Locate the cell with the specified text and output its [x, y] center coordinate. 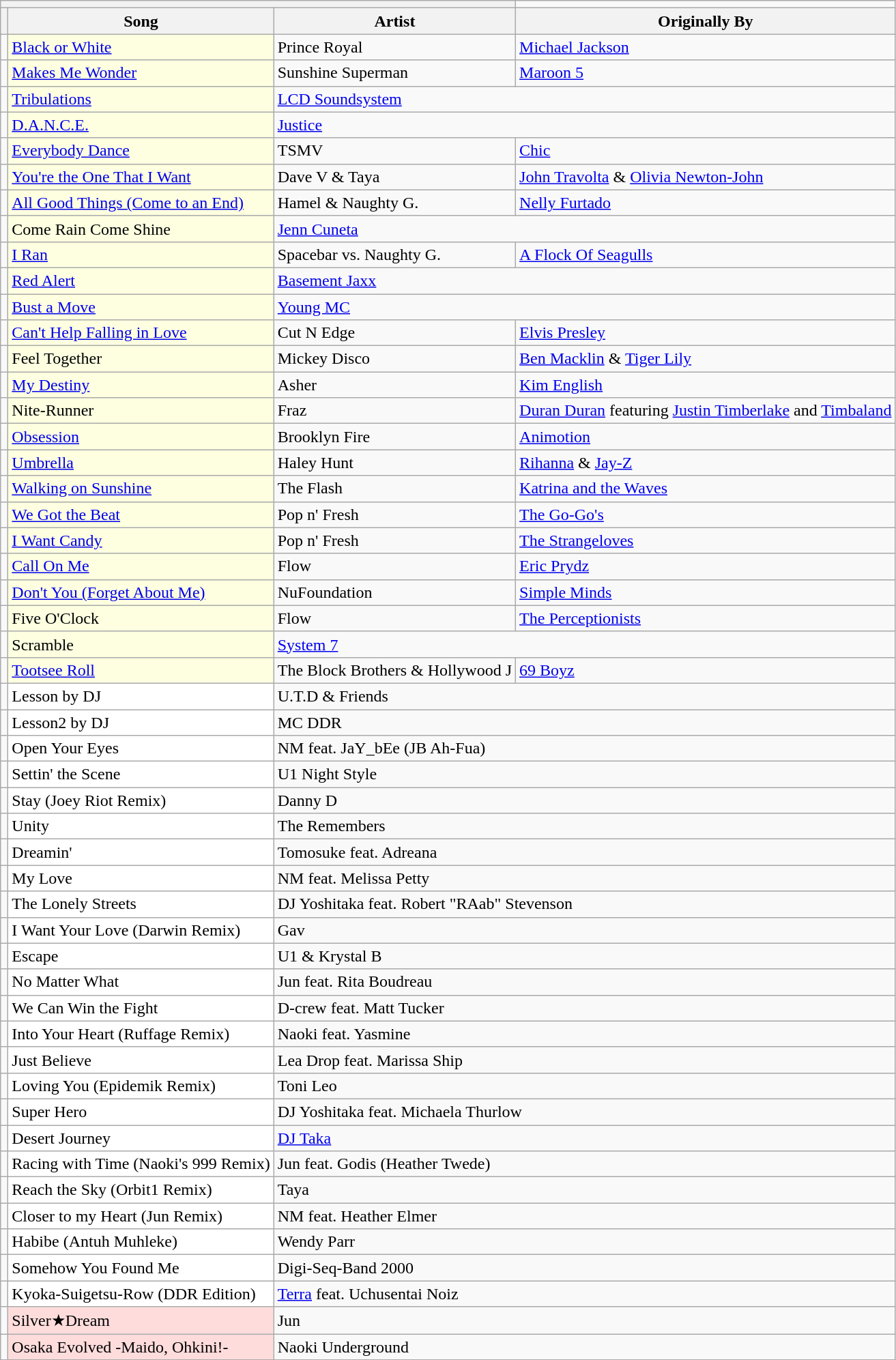
Makes Me Wonder [141, 73]
Habibe (Antuh Muhleke) [141, 1242]
Call On Me [141, 566]
DJ Yoshitaka feat. Michaela Thurlow [584, 1112]
The Lonely Streets [141, 904]
Jun feat. Godis (Heather Twede) [584, 1164]
Young MC [584, 306]
The Flash [394, 489]
A Flock Of Seagulls [706, 255]
Tomosuke feat. Adreana [584, 852]
Red Alert [141, 280]
Maroon 5 [706, 73]
Gav [584, 930]
Toni Leo [584, 1086]
Spacebar vs. Naughty G. [394, 255]
Desert Journey [141, 1138]
Nite-Runner [141, 411]
Haley Hunt [394, 463]
Black or White [141, 47]
Justice [584, 125]
You're the One That I Want [141, 177]
Danny D [584, 800]
Racing with Time (Naoki's 999 Remix) [141, 1164]
Super Hero [141, 1112]
Don't You (Forget About Me) [141, 592]
My Destiny [141, 385]
Dreamin' [141, 852]
Reach the Sky (Orbit1 Remix) [141, 1190]
The Remembers [584, 826]
U1 Night Style [584, 775]
Five O'Clock [141, 618]
Digi-Seq-Band 2000 [584, 1268]
Kim English [706, 385]
Tootsee Roll [141, 670]
Can't Help Falling in Love [141, 333]
Somehow You Found Me [141, 1268]
Into Your Heart (Ruffage Remix) [141, 1034]
DJ Yoshitaka feat. Robert "RAab" Stevenson [584, 904]
NM feat. Melissa Petty [584, 878]
NM feat. Heather Elmer [584, 1216]
My Love [141, 878]
Kyoka-Suigetsu-Row (DDR Edition) [141, 1294]
Umbrella [141, 463]
Michael Jackson [706, 47]
Closer to my Heart (Jun Remix) [141, 1216]
The Strangeloves [706, 540]
Osaka Evolved -Maido, Ohkini!- [141, 1346]
DJ Taka [584, 1138]
System 7 [584, 644]
John Travolta & Olivia Newton-John [706, 177]
U.T.D & Friends [584, 696]
Silver★Dream [141, 1320]
Duran Duran featuring Justin Timberlake and Timbaland [706, 411]
Artist [394, 21]
Hamel & Naughty G. [394, 203]
Escape [141, 956]
Everybody Dance [141, 151]
Nelly Furtado [706, 203]
Taya [584, 1190]
Basement Jaxx [584, 280]
Fraz [394, 411]
Asher [394, 385]
Tribulations [141, 99]
We Got the Beat [141, 515]
Lesson by DJ [141, 696]
Eric Prydz [706, 566]
Feel Together [141, 359]
Rihanna & Jay-Z [706, 463]
Scramble [141, 644]
I Want Your Love (Darwin Remix) [141, 930]
Just Believe [141, 1060]
NuFoundation [394, 592]
Simple Minds [706, 592]
Loving You (Epidemik Remix) [141, 1086]
Naoki Underground [584, 1346]
MC DDR [584, 723]
Lea Drop feat. Marissa Ship [584, 1060]
We Can Win the Fight [141, 1008]
Jun feat. Rita Boudreau [584, 982]
Mickey Disco [394, 359]
Ben Macklin & Tiger Lily [706, 359]
Wendy Parr [584, 1242]
Animotion [706, 437]
Song [141, 21]
Originally By [706, 21]
D-crew feat. Matt Tucker [584, 1008]
NM feat. JaY_bEe (JB Ah-Fua) [584, 749]
Bust a Move [141, 306]
Prince Royal [394, 47]
All Good Things (Come to an End) [141, 203]
No Matter What [141, 982]
Chic [706, 151]
LCD Soundsystem [584, 99]
Sunshine Superman [394, 73]
Settin' the Scene [141, 775]
Katrina and the Waves [706, 489]
Elvis Presley [706, 333]
The Block Brothers & Hollywood J [394, 670]
U1 & Krystal B [584, 956]
I Want Candy [141, 540]
Obsession [141, 437]
I Ran [141, 255]
Cut N Edge [394, 333]
Dave V & Taya [394, 177]
Brooklyn Fire [394, 437]
Come Rain Come Shine [141, 229]
Terra feat. Uchusentai Noiz [584, 1294]
Unity [141, 826]
Naoki feat. Yasmine [584, 1034]
TSMV [394, 151]
Jun [584, 1320]
Jenn Cuneta [584, 229]
The Go-Go's [706, 515]
Walking on Sunshine [141, 489]
69 Boyz [706, 670]
Lesson2 by DJ [141, 723]
D.A.N.C.E. [141, 125]
The Perceptionists [706, 618]
Open Your Eyes [141, 749]
Stay (Joey Riot Remix) [141, 800]
